Extract the [x, y] coordinate from the center of the cell holding the provided text.  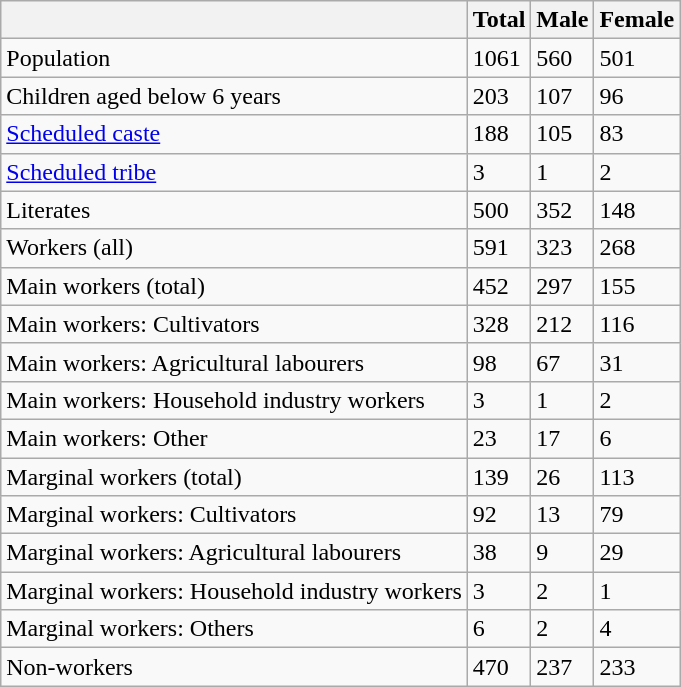
268 [637, 248]
237 [562, 667]
591 [499, 248]
17 [562, 438]
Total [499, 20]
Workers (all) [234, 248]
9 [562, 553]
26 [562, 477]
352 [562, 210]
Non-workers [234, 667]
38 [499, 553]
Marginal workers: Cultivators [234, 515]
328 [499, 324]
Main workers: Household industry workers [234, 400]
31 [637, 362]
13 [562, 515]
Main workers: Agricultural labourers [234, 362]
Main workers: Cultivators [234, 324]
Female [637, 20]
79 [637, 515]
323 [562, 248]
23 [499, 438]
Main workers: Other [234, 438]
Scheduled tribe [234, 172]
470 [499, 667]
139 [499, 477]
83 [637, 134]
96 [637, 96]
98 [499, 362]
92 [499, 515]
Population [234, 58]
105 [562, 134]
560 [562, 58]
188 [499, 134]
452 [499, 286]
Main workers (total) [234, 286]
Literates [234, 210]
116 [637, 324]
4 [637, 629]
155 [637, 286]
501 [637, 58]
1061 [499, 58]
Children aged below 6 years [234, 96]
Marginal workers: Others [234, 629]
113 [637, 477]
107 [562, 96]
Marginal workers (total) [234, 477]
67 [562, 362]
148 [637, 210]
Male [562, 20]
203 [499, 96]
233 [637, 667]
29 [637, 553]
Scheduled caste [234, 134]
Marginal workers: Household industry workers [234, 591]
500 [499, 210]
212 [562, 324]
Marginal workers: Agricultural labourers [234, 553]
297 [562, 286]
